Determine the (x, y) coordinate at the center of the cell enclosing the given text.  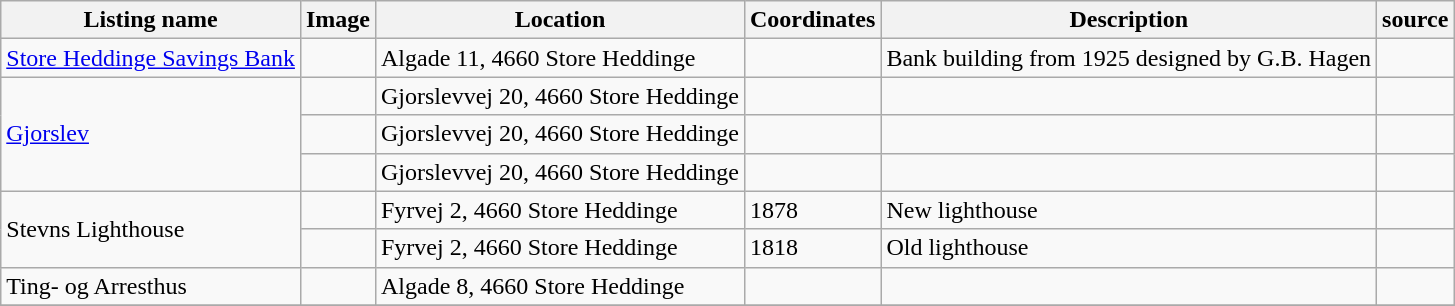
Algade 11, 4660 Store Heddinge (560, 58)
Algade 8, 4660 Store Heddinge (560, 286)
Old lighthouse (1129, 248)
source (1416, 20)
1818 (812, 248)
Store Heddinge Savings Bank (151, 58)
Listing name (151, 20)
Description (1129, 20)
Ting- og Arresthus (151, 286)
Coordinates (812, 20)
Location (560, 20)
New lighthouse (1129, 210)
1878 (812, 210)
Gjorslev (151, 134)
Bank building from 1925 designed by G.B. Hagen (1129, 58)
Image (338, 20)
Stevns Lighthouse (151, 229)
